Extract the (x, y) coordinate from the center of the cell holding the provided text.  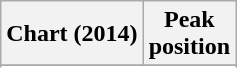
Peakposition (189, 34)
Chart (2014) (72, 34)
